Determine the [X, Y] coordinate at the center of the cell enclosing the given text.  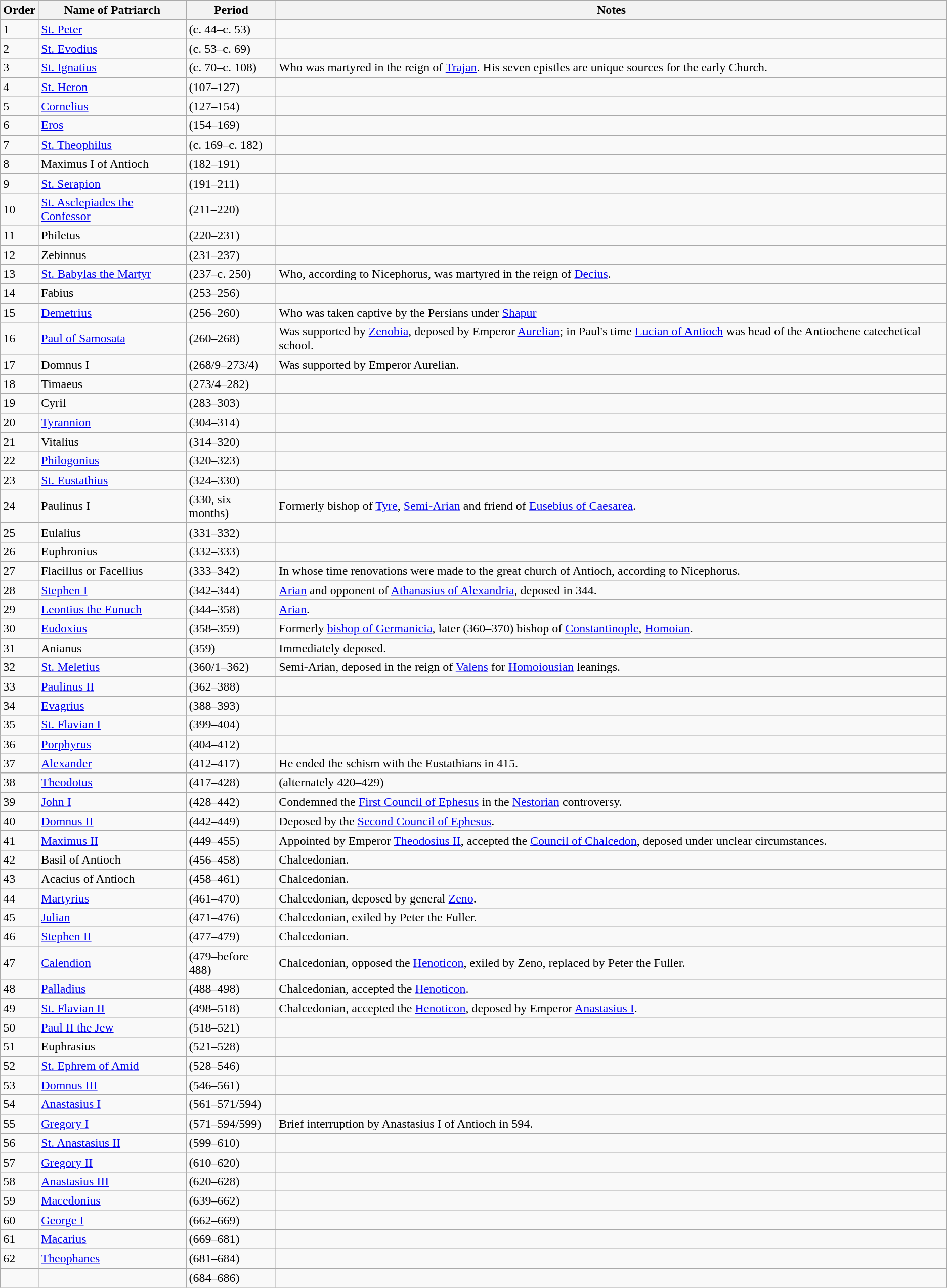
39 [19, 802]
(253–256) [231, 293]
(359) [231, 648]
(681–684) [231, 1259]
St. Flavian I [112, 725]
Gregory I [112, 1124]
(620–628) [231, 1181]
(231–237) [231, 254]
37 [19, 763]
Tyrannion [112, 422]
2 [19, 49]
27 [19, 571]
(388–393) [231, 706]
In whose time renovations were made to the great church of Antioch, according to Nicephorus. [611, 571]
46 [19, 937]
(283–303) [231, 403]
St. Asclepiades the Confessor [112, 209]
Leontius the Eunuch [112, 610]
(477–479) [231, 937]
Was supported by Emperor Aurelian. [611, 365]
(456–458) [231, 860]
(154–169) [231, 125]
Formerly bishop of Tyre, Semi-Arian and friend of Eusebius of Caesarea. [611, 506]
32 [19, 667]
George I [112, 1220]
Chalcedonian, exiled by Peter the Fuller. [611, 918]
(211–220) [231, 209]
Chalcedonian, opposed the Henoticon, exiled by Zeno, replaced by Peter the Fuller. [611, 963]
Theophanes [112, 1259]
45 [19, 918]
(404–412) [231, 744]
(127–154) [231, 106]
(458–461) [231, 879]
34 [19, 706]
(417–428) [231, 783]
Anastasius I [112, 1104]
Demetrius [112, 313]
Period [231, 10]
Arian. [611, 610]
(333–342) [231, 571]
(182–191) [231, 164]
30 [19, 629]
(546–561) [231, 1085]
(331–332) [231, 532]
St. Heron [112, 87]
20 [19, 422]
(639–662) [231, 1200]
(412–417) [231, 763]
21 [19, 442]
St. Serapion [112, 183]
3 [19, 68]
Paulinus II [112, 686]
(428–442) [231, 802]
61 [19, 1239]
Macarius [112, 1239]
(344–358) [231, 610]
24 [19, 506]
62 [19, 1259]
(256–260) [231, 313]
(561–571/594) [231, 1104]
Immediately deposed. [611, 648]
Paul II the Jew [112, 1027]
Deposed by the Second Council of Ephesus. [611, 821]
(260–268) [231, 339]
Alexander [112, 763]
Chalcedonian, accepted the Henoticon. [611, 989]
50 [19, 1027]
Cyril [112, 403]
(237–c. 250) [231, 274]
St. Theophilus [112, 145]
54 [19, 1104]
(669–681) [231, 1239]
(c. 169–c. 182) [231, 145]
Stephen I [112, 590]
(498–518) [231, 1008]
11 [19, 235]
(332–333) [231, 551]
Eulalius [112, 532]
Who, according to Nicephorus, was martyred in the reign of Decius. [611, 274]
7 [19, 145]
(314–320) [231, 442]
Cornelius [112, 106]
51 [19, 1047]
Anianus [112, 648]
31 [19, 648]
Condemned the First Council of Ephesus in the Nestorian controversy. [611, 802]
(662–669) [231, 1220]
(320–323) [231, 461]
Chalcedonian, deposed by general Zeno. [611, 898]
29 [19, 610]
Who was martyred in the reign of Trajan. His seven epistles are unique sources for the early Church. [611, 68]
53 [19, 1085]
(488–498) [231, 989]
49 [19, 1008]
Martyrius [112, 898]
(521–528) [231, 1047]
52 [19, 1066]
48 [19, 989]
Palladius [112, 989]
He ended the schism with the Eustathians in 415. [611, 763]
Vitalius [112, 442]
35 [19, 725]
St. Meletius [112, 667]
(107–127) [231, 87]
9 [19, 183]
1 [19, 29]
14 [19, 293]
47 [19, 963]
40 [19, 821]
Arian and opponent of Athanasius of Alexandria, deposed in 344. [611, 590]
13 [19, 274]
Domnus III [112, 1085]
(528–546) [231, 1066]
(479–before 488) [231, 963]
16 [19, 339]
59 [19, 1200]
(471–476) [231, 918]
10 [19, 209]
(c. 70–c. 108) [231, 68]
Julian [112, 918]
6 [19, 125]
St. Eustathius [112, 480]
56 [19, 1143]
Macedonius [112, 1200]
(571–594/599) [231, 1124]
(449–455) [231, 840]
23 [19, 480]
(610–620) [231, 1162]
Philetus [112, 235]
(220–231) [231, 235]
(alternately 420–429) [611, 783]
St. Babylas the Martyr [112, 274]
John I [112, 802]
26 [19, 551]
Acacius of Antioch [112, 879]
St. Anastasius II [112, 1143]
(358–359) [231, 629]
Order [19, 10]
(324–330) [231, 480]
Theodotus [112, 783]
Zebinnus [112, 254]
(342–344) [231, 590]
Appointed by Emperor Theodosius II, accepted the Council of Chalcedon, deposed under unclear circumstances. [611, 840]
4 [19, 87]
5 [19, 106]
Domnus II [112, 821]
Brief interruption by Anastasius I of Antioch in 594. [611, 1124]
25 [19, 532]
Gregory II [112, 1162]
38 [19, 783]
55 [19, 1124]
St. Ignatius [112, 68]
Basil of Antioch [112, 860]
Anastasius III [112, 1181]
Eudoxius [112, 629]
Was supported by Zenobia, deposed by Emperor Aurelian; in Paul's time Lucian of Antioch was head of the Antiochene catechetical school. [611, 339]
Maximus II [112, 840]
Eros [112, 125]
(461–470) [231, 898]
(399–404) [231, 725]
36 [19, 744]
44 [19, 898]
(684–686) [231, 1278]
(273/4–282) [231, 384]
(304–314) [231, 422]
22 [19, 461]
(191–211) [231, 183]
41 [19, 840]
60 [19, 1220]
Who was taken captive by the Persians under Shapur [611, 313]
Formerly bishop of Germanicia, later (360–370) bishop of Constantinople, Homoian. [611, 629]
(360/1–362) [231, 667]
19 [19, 403]
(599–610) [231, 1143]
Flacillus or Facellius [112, 571]
Euphronius [112, 551]
Notes [611, 10]
17 [19, 365]
43 [19, 879]
(330, six months) [231, 506]
(442–449) [231, 821]
Stephen II [112, 937]
Maximus I of Antioch [112, 164]
15 [19, 313]
12 [19, 254]
28 [19, 590]
(c. 53–c. 69) [231, 49]
Semi-Arian, deposed in the reign of Valens for Homoiousian leanings. [611, 667]
St. Evodius [112, 49]
St. Ephrem of Amid [112, 1066]
(362–388) [231, 686]
8 [19, 164]
Timaeus [112, 384]
Porphyrus [112, 744]
(518–521) [231, 1027]
(c. 44–c. 53) [231, 29]
Paul of Samosata [112, 339]
Chalcedonian, accepted the Henoticon, deposed by Emperor Anastasius I. [611, 1008]
St. Flavian II [112, 1008]
Euphrasius [112, 1047]
33 [19, 686]
Name of Patriarch [112, 10]
(268/9–273/4) [231, 365]
Calendion [112, 963]
58 [19, 1181]
57 [19, 1162]
Evagrius [112, 706]
Paulinus I [112, 506]
St. Peter [112, 29]
42 [19, 860]
18 [19, 384]
Fabius [112, 293]
Domnus I [112, 365]
Philogonius [112, 461]
